Scan for the cell matching the given text and deliver its (x, y) coordinate at center. 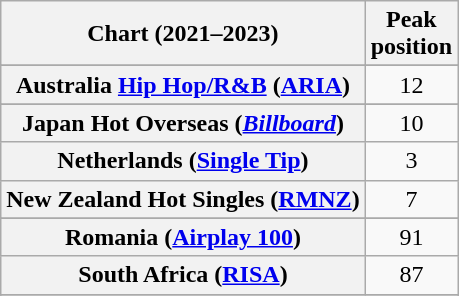
Australia Hip Hop/R&B (ARIA) (183, 85)
12 (411, 85)
7 (411, 199)
Netherlands (Single Tip) (183, 161)
91 (411, 237)
Peakposition (411, 34)
Japan Hot Overseas (Billboard) (183, 123)
87 (411, 275)
South Africa (RISA) (183, 275)
New Zealand Hot Singles (RMNZ) (183, 199)
Chart (2021–2023) (183, 34)
10 (411, 123)
Romania (Airplay 100) (183, 237)
3 (411, 161)
